Return (X, Y) of the center of cell containing provided text 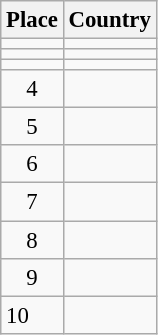
5 (32, 127)
8 (32, 240)
7 (32, 202)
Country (110, 20)
4 (32, 89)
Place (32, 20)
10 (32, 315)
9 (32, 277)
6 (32, 165)
